Return (X, Y) of the center of cell containing provided text 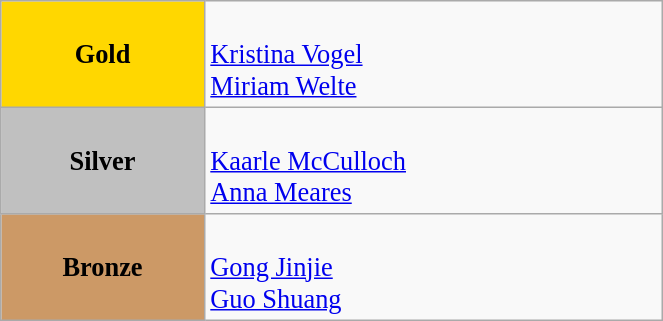
Gong JinjieGuo Shuang (434, 266)
Gold (103, 54)
Bronze (103, 266)
Kristina VogelMiriam Welte (434, 54)
Kaarle McCullochAnna Meares (434, 160)
Silver (103, 160)
